Search for the cell housing the specified text and yield its (x, y) center coordinate. 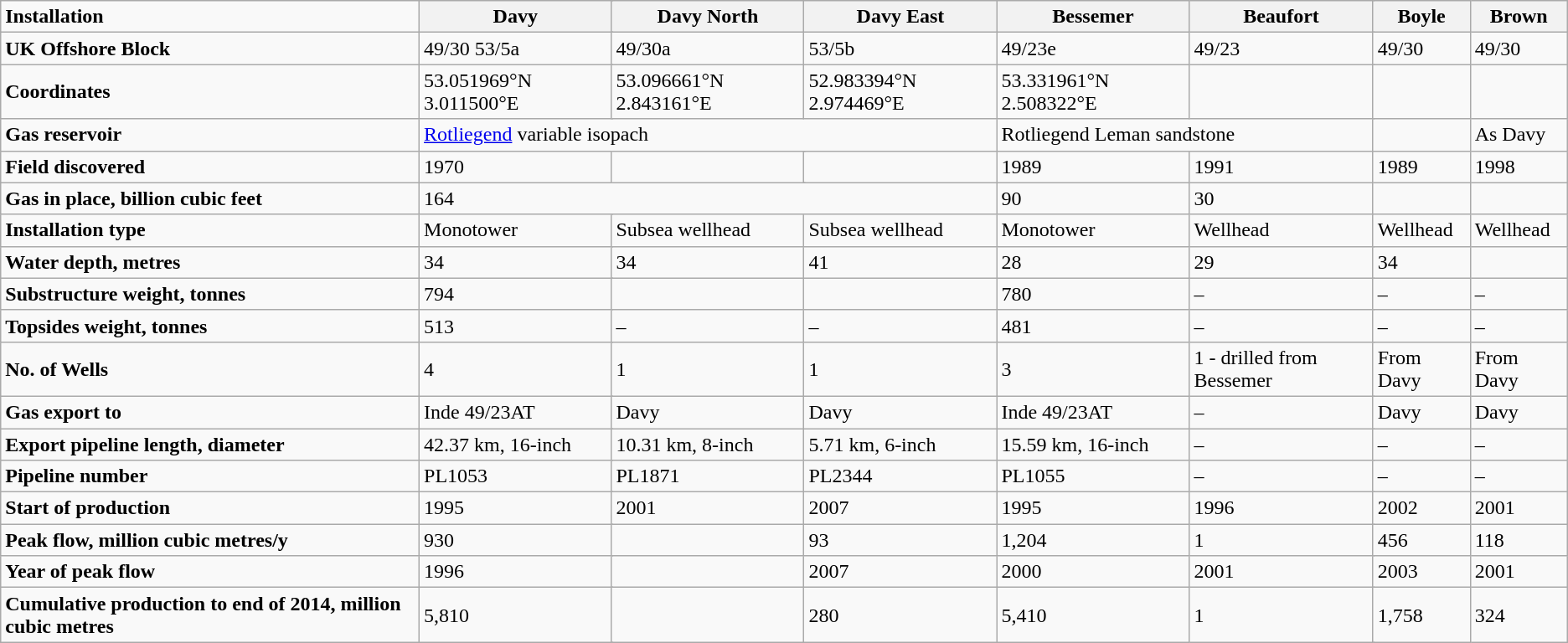
118 (1519, 540)
PL1053 (516, 476)
456 (1421, 540)
49/30a (708, 49)
Brown (1519, 17)
Coordinates (210, 92)
4 (516, 368)
Export pipeline length, diameter (210, 445)
Start of production (210, 508)
1991 (1282, 167)
780 (1093, 294)
794 (516, 294)
2002 (1421, 508)
42.37 km, 16-inch (516, 445)
49/30 53/5a (516, 49)
52.983394°N 2.974469°E (900, 92)
Gas in place, billion cubic feet (210, 198)
Beaufort (1282, 17)
Topsides weight, tonnes (210, 326)
Cumulative production to end of 2014, million cubic metres (210, 615)
513 (516, 326)
28 (1093, 262)
2000 (1093, 572)
29 (1282, 262)
Davy East (900, 17)
90 (1093, 198)
2003 (1421, 572)
No. of Wells (210, 368)
UK Offshore Block (210, 49)
Pipeline number (210, 476)
5,810 (516, 615)
1998 (1519, 167)
53.331961°N 2.508322°E (1093, 92)
30 (1282, 198)
49/23 (1282, 49)
15.59 km, 16-inch (1093, 445)
Davy North (708, 17)
164 (709, 198)
PL1055 (1093, 476)
930 (516, 540)
PL2344 (900, 476)
Water depth, metres (210, 262)
5,410 (1093, 615)
5.71 km, 6-inch (900, 445)
PL1871 (708, 476)
Bessemer (1093, 17)
49/23e (1093, 49)
1,204 (1093, 540)
53/5b (900, 49)
1 - drilled from Bessemer (1282, 368)
53.051969°N 3.011500°E (516, 92)
Peak flow, million cubic metres/y (210, 540)
1970 (516, 167)
Installation (210, 17)
3 (1093, 368)
As Davy (1519, 135)
Gas export to (210, 412)
1,758 (1421, 615)
10.31 km, 8-inch (708, 445)
Substructure weight, tonnes (210, 294)
Year of peak flow (210, 572)
481 (1093, 326)
93 (900, 540)
Rotliegend variable isopach (709, 135)
Installation type (210, 230)
53.096661°N 2.843161°E (708, 92)
Gas reservoir (210, 135)
280 (900, 615)
Boyle (1421, 17)
Field discovered (210, 167)
324 (1519, 615)
41 (900, 262)
Rotliegend Leman sandstone (1184, 135)
